Determine the [X, Y] coordinate at the center of the cell enclosing the given text.  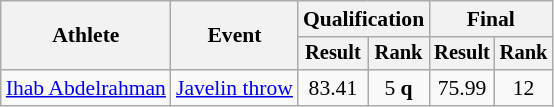
Javelin throw [234, 88]
75.99 [462, 88]
Athlete [86, 36]
Final [490, 19]
Ihab Abdelrahman [86, 88]
83.41 [333, 88]
5 q [398, 88]
Qualification [364, 19]
Event [234, 36]
12 [524, 88]
